Detect which cell encompasses the target text, then output its [X, Y] center coordinate. 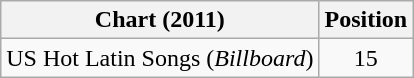
Chart (2011) [160, 20]
15 [366, 58]
Position [366, 20]
US Hot Latin Songs (Billboard) [160, 58]
